Provide the [X, Y] coordinate of the cell's center where the given text is located.  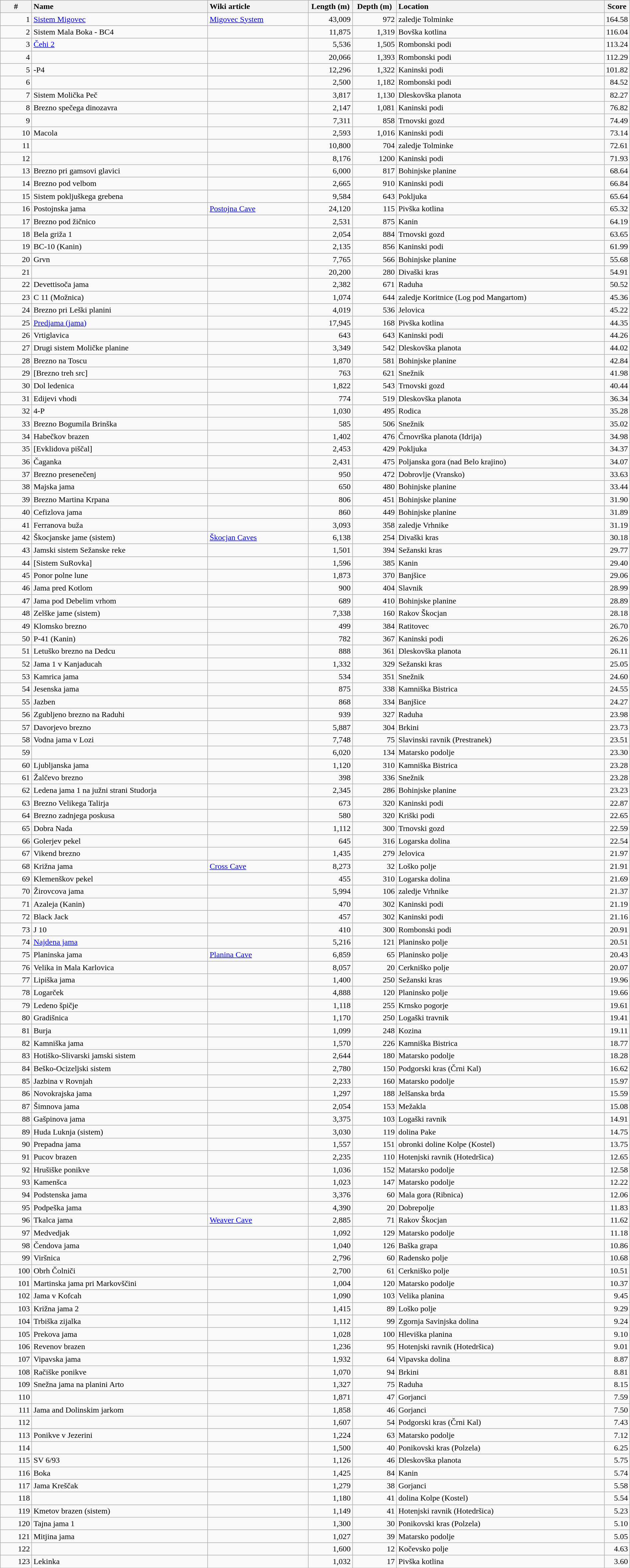
650 [330, 487]
1,402 [330, 436]
44 [16, 563]
Slavinski ravnik (Prestranek) [500, 740]
Jesenska jama [120, 689]
1,501 [330, 550]
Zelške jame (sistem) [120, 613]
451 [375, 500]
zaledje Koritnice (Log pod Mangartom) [500, 297]
Majska jama [120, 487]
49 [16, 626]
806 [330, 500]
112 [16, 1423]
900 [330, 588]
9.29 [617, 1309]
20.51 [617, 942]
10.37 [617, 1283]
1,557 [330, 1144]
30.18 [617, 537]
[Sistem SuRovka] [120, 563]
19.41 [617, 1018]
Račiške ponikve [120, 1372]
2,593 [330, 133]
Prekova jama [120, 1334]
Postojna Cave [258, 209]
111 [16, 1410]
21.91 [617, 866]
Cefizlova jama [120, 512]
304 [375, 727]
Name [120, 7]
22 [16, 285]
2,796 [330, 1258]
398 [330, 778]
449 [375, 512]
31.90 [617, 500]
367 [375, 639]
Tajna jama 1 [120, 1523]
21 [16, 272]
8.81 [617, 1372]
1,032 [330, 1561]
1,130 [375, 95]
26 [16, 335]
BC-10 (Kanin) [120, 247]
Black Jack [120, 917]
15 [16, 196]
3,093 [330, 525]
1,322 [375, 70]
36 [16, 462]
1,297 [330, 1094]
70 [16, 891]
107 [16, 1359]
96 [16, 1220]
Brezno pri gamsovi glavici [120, 171]
Bovška kotlina [500, 32]
1,332 [330, 664]
56 [16, 714]
65.64 [617, 196]
Kmetov brazen (sistem) [120, 1511]
22.54 [617, 841]
673 [330, 803]
226 [375, 1043]
19.96 [617, 980]
351 [375, 677]
7.43 [617, 1423]
Depth (m) [375, 7]
29.77 [617, 550]
71.93 [617, 158]
327 [375, 714]
1,092 [330, 1233]
7.59 [617, 1397]
62 [16, 790]
8,273 [330, 866]
858 [375, 120]
Brezno pod velbom [120, 184]
9.10 [617, 1334]
-P4 [120, 70]
2,147 [330, 108]
Novokrajska jama [120, 1094]
21.69 [617, 879]
34.98 [617, 436]
1,871 [330, 1397]
2,235 [330, 1157]
361 [375, 651]
61.99 [617, 247]
5.10 [617, 1523]
28.18 [617, 613]
1,505 [375, 45]
Križna jama [120, 866]
26.11 [617, 651]
11,875 [330, 32]
Ljubljanska jama [120, 765]
10,800 [330, 145]
3,030 [330, 1132]
17,945 [330, 323]
1,126 [330, 1460]
Čehi 2 [120, 45]
1,224 [330, 1435]
Sistem pokljuškega grebena [120, 196]
66 [16, 841]
Postojnska jama [120, 209]
2 [16, 32]
55 [16, 702]
Jazben [120, 702]
Medvedjak [120, 1233]
19.66 [617, 993]
76 [16, 968]
Baška grapa [500, 1245]
645 [330, 841]
370 [375, 576]
obronki doline Kolpe (Kostel) [500, 1144]
644 [375, 297]
817 [375, 171]
1,016 [375, 133]
24.55 [617, 689]
Velika planina [500, 1296]
87 [16, 1106]
21.37 [617, 891]
76.82 [617, 108]
58 [16, 740]
1,090 [330, 1296]
22.59 [617, 828]
45.36 [617, 297]
68.64 [617, 171]
Brezno presenečenj [120, 474]
152 [375, 1169]
20.07 [617, 968]
Bela griža 1 [120, 234]
689 [330, 601]
151 [375, 1144]
Jazbina v Rovnjah [120, 1081]
126 [375, 1245]
7.12 [617, 1435]
1,319 [375, 32]
Škocjanske jame (sistem) [120, 537]
Klemenškov pekel [120, 879]
24,120 [330, 209]
495 [375, 411]
25 [16, 323]
97 [16, 1233]
108 [16, 1372]
150 [375, 1068]
Dobrepolje [500, 1208]
52 [16, 664]
475 [375, 462]
9,584 [330, 196]
566 [375, 259]
329 [375, 664]
Brezno zadnjega poskusa [120, 816]
Lipiška jama [120, 980]
101.82 [617, 70]
1,600 [330, 1549]
457 [330, 917]
41.98 [617, 373]
24.27 [617, 702]
43,009 [330, 19]
Radensko polje [500, 1258]
1,118 [330, 1005]
1,036 [330, 1169]
Brezno Martina Krpana [120, 500]
Brezno Bogumila Brinška [120, 424]
7,748 [330, 740]
112.29 [617, 57]
Brezno Velikega Talirja [120, 803]
31.19 [617, 525]
972 [375, 19]
63.65 [617, 234]
73 [16, 929]
1,425 [330, 1473]
12,296 [330, 70]
Letuško brezno na Dedcu [120, 651]
64.19 [617, 222]
1,040 [330, 1245]
153 [375, 1106]
Wiki article [258, 7]
1,081 [375, 108]
23 [16, 297]
470 [330, 904]
1,500 [330, 1448]
455 [330, 879]
1,028 [330, 1334]
10.51 [617, 1271]
9.01 [617, 1346]
543 [375, 386]
1,435 [330, 854]
[Evklidova piščal] [120, 449]
93 [16, 1182]
Kamenšca [120, 1182]
1,596 [330, 563]
1,236 [330, 1346]
Jelšanska brda [500, 1094]
280 [375, 272]
6,859 [330, 955]
Snežna jama na planini Arto [120, 1385]
1,023 [330, 1182]
4,390 [330, 1208]
9.45 [617, 1296]
34 [16, 436]
Poljanska gora (nad Belo krajino) [500, 462]
6.25 [617, 1448]
1,415 [330, 1309]
11.83 [617, 1208]
18 [16, 234]
51 [16, 651]
Ledena jama 1 na južni strani Studorja [120, 790]
Logaški ravnik [500, 1119]
85 [16, 1081]
34.07 [617, 462]
# [16, 7]
10 [16, 133]
45.22 [617, 310]
3.60 [617, 1561]
Burja [120, 1031]
42 [16, 537]
164.58 [617, 19]
Krnsko pogorje [500, 1005]
113 [16, 1435]
404 [375, 588]
11 [16, 145]
82.27 [617, 95]
180 [375, 1056]
Velika in Mala Karlovica [120, 968]
534 [330, 677]
dolina Kolpe (Kostel) [500, 1498]
129 [375, 1233]
83 [16, 1056]
21.19 [617, 904]
860 [330, 512]
Score [617, 7]
9.24 [617, 1321]
10.68 [617, 1258]
4 [16, 57]
6 [16, 82]
19.61 [617, 1005]
104 [16, 1321]
1,300 [330, 1523]
11.18 [617, 1233]
888 [330, 651]
Slavnik [500, 588]
31 [16, 399]
79 [16, 1005]
3,817 [330, 95]
4-P [120, 411]
Vipavska dolina [500, 1359]
Devettisoča jama [120, 285]
44.02 [617, 348]
499 [330, 626]
1,180 [330, 1498]
5.74 [617, 1473]
72 [16, 917]
336 [375, 778]
44.26 [617, 335]
2,700 [330, 1271]
5,216 [330, 942]
581 [375, 360]
2,500 [330, 82]
37 [16, 474]
122 [16, 1549]
1,400 [330, 980]
23.73 [617, 727]
7,311 [330, 120]
74 [16, 942]
3,375 [330, 1119]
3 [16, 45]
939 [330, 714]
6,000 [330, 171]
Azaleja (Kanin) [120, 904]
50 [16, 639]
Vodna jama v Lozi [120, 740]
476 [375, 436]
Gradišnica [120, 1018]
884 [375, 234]
1,030 [330, 411]
14.75 [617, 1132]
279 [375, 854]
Beško-Ocizeljski sistem [120, 1068]
Prepadna jama [120, 1144]
18.77 [617, 1043]
Žirovcova jama [120, 891]
31.89 [617, 512]
Macola [120, 133]
P-41 (Kanin) [120, 639]
Brezno pri Leški planini [120, 310]
29.06 [617, 576]
57 [16, 727]
2,233 [330, 1081]
Dol ledenica [120, 386]
Logarček [120, 993]
Ledeno špičje [120, 1005]
101 [16, 1283]
Jama pod Debelim vrhom [120, 601]
24 [16, 310]
1 [16, 19]
1,327 [330, 1385]
12.06 [617, 1195]
67 [16, 854]
Vipavska jama [120, 1359]
774 [330, 399]
Edijevi vhodi [120, 399]
29.40 [617, 563]
42.84 [617, 360]
254 [375, 537]
19.11 [617, 1031]
1,607 [330, 1423]
188 [375, 1094]
16.62 [617, 1068]
1,393 [375, 57]
Hrušiške ponikve [120, 1169]
5.54 [617, 1498]
1,149 [330, 1511]
Length (m) [330, 7]
429 [375, 449]
Pucov brazen [120, 1157]
36.34 [617, 399]
Žalčevo brezno [120, 778]
Rodica [500, 411]
Brezno spečega dinozavra [120, 108]
1200 [375, 158]
5,994 [330, 891]
116.04 [617, 32]
4,019 [330, 310]
114 [16, 1448]
Location [500, 7]
12.22 [617, 1182]
74.49 [617, 120]
Revenov brazen [120, 1346]
Davorjevo brezno [120, 727]
Ponor polne lune [120, 576]
53 [16, 677]
18.28 [617, 1056]
542 [375, 348]
Lekinka [120, 1561]
1,822 [330, 386]
Weaver Cave [258, 1220]
Martinska jama pri Markovščini [120, 1283]
Ferranova buža [120, 525]
23.30 [617, 752]
5,887 [330, 727]
11.62 [617, 1220]
29 [16, 373]
20,066 [330, 57]
8.87 [617, 1359]
98 [16, 1245]
21.16 [617, 917]
81 [16, 1031]
1,870 [330, 360]
Drugi sistem Moličke planine [120, 348]
1,570 [330, 1043]
10.86 [617, 1245]
65.32 [617, 209]
35.02 [617, 424]
12.65 [617, 1157]
88 [16, 1119]
69 [16, 879]
7,338 [330, 613]
20.43 [617, 955]
255 [375, 1005]
20,200 [330, 272]
15.97 [617, 1081]
Migovec System [258, 19]
358 [375, 525]
20.91 [617, 929]
1,170 [330, 1018]
Sistem Migovec [120, 19]
334 [375, 702]
384 [375, 626]
168 [375, 323]
7 [16, 95]
Logaški travnik [500, 1018]
Črnovrška planota (Idrija) [500, 436]
21.97 [617, 854]
2,885 [330, 1220]
105 [16, 1334]
80 [16, 1018]
28.89 [617, 601]
1,279 [330, 1486]
Tkalca jama [120, 1220]
15.08 [617, 1106]
92 [16, 1169]
91 [16, 1157]
1,070 [330, 1372]
35 [16, 449]
7,765 [330, 259]
147 [375, 1182]
33.63 [617, 474]
2,345 [330, 790]
9 [16, 120]
Kamniška jama [120, 1043]
621 [375, 373]
117 [16, 1486]
23.98 [617, 714]
Mežakla [500, 1106]
1,120 [330, 765]
116 [16, 1473]
50.52 [617, 285]
48 [16, 613]
Čendova jama [120, 1245]
Najdena jama [120, 942]
2,780 [330, 1068]
Sistem Molička Peč [120, 95]
Jama v Kofcah [120, 1296]
Hleviška planina [500, 1334]
24.60 [617, 677]
Viršnica [120, 1258]
1,858 [330, 1410]
40.44 [617, 386]
dolina Pake [500, 1132]
[Brezno treh src] [120, 373]
Hotiško-Slivarski jamski sistem [120, 1056]
472 [375, 474]
90 [16, 1144]
Vikend brezno [120, 854]
13.75 [617, 1144]
Brezno na Toscu [120, 360]
C 11 (Možnica) [120, 297]
16 [16, 209]
27 [16, 348]
763 [330, 373]
1,873 [330, 576]
Šimnova jama [120, 1106]
Jama 1 v Kanjaducah [120, 664]
118 [16, 1498]
Dobra Nada [120, 828]
12.58 [617, 1169]
84.52 [617, 82]
286 [375, 790]
316 [375, 841]
4.63 [617, 1549]
Podstenska jama [120, 1195]
28 [16, 360]
1,074 [330, 297]
5.75 [617, 1460]
68 [16, 866]
4,888 [330, 993]
704 [375, 145]
8,176 [330, 158]
Zgornja Savinjska dolina [500, 1321]
35.28 [617, 411]
Mala gora (Ribnica) [500, 1195]
123 [16, 1561]
Predjama (jama) [120, 323]
26.70 [617, 626]
Trbiška zijalka [120, 1321]
Vrtiglavica [120, 335]
Huda Luknja (sistem) [120, 1132]
5.58 [617, 1486]
19 [16, 247]
2,644 [330, 1056]
6,020 [330, 752]
1,027 [330, 1536]
Kočevsko polje [500, 1549]
59 [16, 752]
Klomsko brezno [120, 626]
22.65 [617, 816]
5 [16, 70]
868 [330, 702]
86 [16, 1094]
22.87 [617, 803]
44.35 [617, 323]
Podpeška jama [120, 1208]
Boka [120, 1473]
54.91 [617, 272]
25.05 [617, 664]
Jama Kreščak [120, 1486]
13 [16, 171]
2,431 [330, 462]
Kamrica jama [120, 677]
585 [330, 424]
2,665 [330, 184]
856 [375, 247]
33.44 [617, 487]
671 [375, 285]
8,057 [330, 968]
5,536 [330, 45]
1,099 [330, 1031]
Škocjan Caves [258, 537]
580 [330, 816]
Sistem Mala Boka - BC4 [120, 32]
480 [375, 487]
385 [375, 563]
43 [16, 550]
Kriški podi [500, 816]
338 [375, 689]
Kozina [500, 1031]
394 [375, 550]
Ponikve v Jezerini [120, 1435]
109 [16, 1385]
102 [16, 1296]
248 [375, 1031]
2,135 [330, 247]
536 [375, 310]
28.99 [617, 588]
33 [16, 424]
Golerjev pekel [120, 841]
3,349 [330, 348]
Planina Cave [258, 955]
2,531 [330, 222]
Habečkov brazen [120, 436]
23.51 [617, 740]
113.24 [617, 45]
Križna jama 2 [120, 1309]
SV 6/93 [120, 1460]
Zgubljeno brezno na Raduhi [120, 714]
78 [16, 993]
14 [16, 184]
Brezno pod žičnico [120, 222]
3,376 [330, 1195]
Čaganka [120, 462]
5.05 [617, 1536]
Jama and Dolinskim jarkom [120, 1410]
910 [375, 184]
Obrh Čolniči [120, 1271]
77 [16, 980]
6,138 [330, 537]
950 [330, 474]
26.26 [617, 639]
782 [330, 639]
55.68 [617, 259]
1,004 [330, 1283]
14.91 [617, 1119]
5.23 [617, 1511]
Grvn [120, 259]
Ratitovec [500, 626]
Jama pred Kotlom [120, 588]
Gašpinova jama [120, 1119]
73.14 [617, 133]
72.61 [617, 145]
506 [375, 424]
8 [16, 108]
8.15 [617, 1385]
45 [16, 576]
2,453 [330, 449]
7.50 [617, 1410]
1,932 [330, 1359]
1,182 [375, 82]
Mitjina jama [120, 1536]
Dobrovlje (Vransko) [500, 474]
2,382 [330, 285]
66.84 [617, 184]
Jamski sistem Sežanske reke [120, 550]
23.23 [617, 790]
34.37 [617, 449]
82 [16, 1043]
Planinska jama [120, 955]
J 10 [120, 929]
519 [375, 399]
15.59 [617, 1094]
Cross Cave [258, 866]
134 [375, 752]
